Output the [x, y] coordinate of the center of the cell containing the given text.  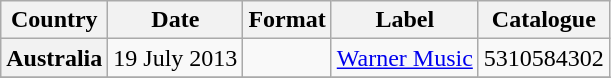
Date [176, 20]
Format [287, 20]
Australia [54, 58]
19 July 2013 [176, 58]
Country [54, 20]
Catalogue [544, 20]
5310584302 [544, 58]
Warner Music [404, 58]
Label [404, 20]
